Find where the given text appears and provide that cell's center as (x, y) coordinate. 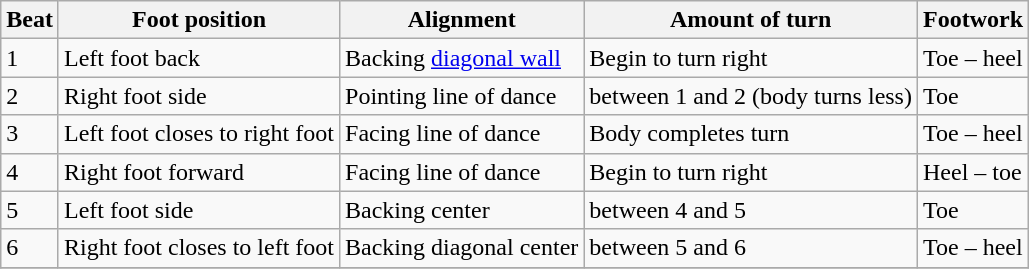
Body completes turn (751, 134)
Right foot side (198, 96)
Footwork (972, 20)
Alignment (462, 20)
Backing center (462, 210)
Beat (30, 20)
6 (30, 248)
Backing diagonal wall (462, 58)
2 (30, 96)
Left foot closes to right foot (198, 134)
Heel – toe (972, 172)
Pointing line of dance (462, 96)
Backing diagonal center (462, 248)
Right foot forward (198, 172)
Left foot back (198, 58)
Left foot side (198, 210)
between 1 and 2 (body turns less) (751, 96)
1 (30, 58)
Right foot closes to left foot (198, 248)
5 (30, 210)
3 (30, 134)
Foot position (198, 20)
between 4 and 5 (751, 210)
Amount of turn (751, 20)
between 5 and 6 (751, 248)
4 (30, 172)
